Extract the [x, y] coordinate from the center of the cell holding the provided text.  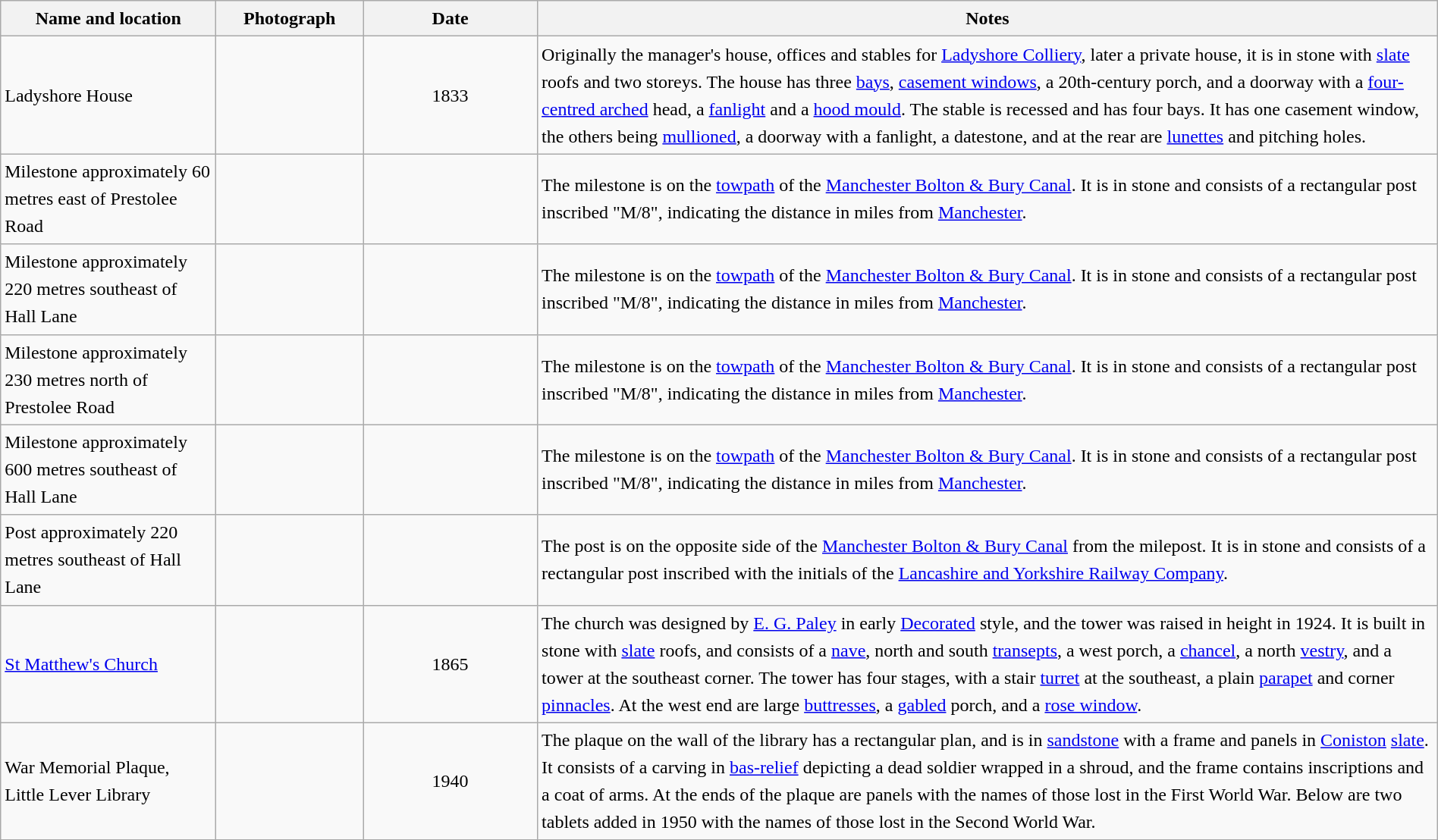
Milestone approximately 220 metres southeast of Hall Lane [108, 290]
War Memorial Plaque,Little Lever Library [108, 781]
Milestone approximately 600 metres southeast of Hall Lane [108, 470]
Milestone approximately 60 metres east of Prestolee Road [108, 199]
Post approximately 220 metres southeast of Hall Lane [108, 559]
1940 [451, 781]
Date [451, 18]
Ladyshore House [108, 96]
1833 [451, 96]
St Matthew's Church [108, 664]
Milestone approximately 230 metres north of Prestolee Road [108, 379]
1865 [451, 664]
Photograph [290, 18]
Name and location [108, 18]
Notes [987, 18]
